Provide the (x, y) coordinate of the cell's center where the given text is located.  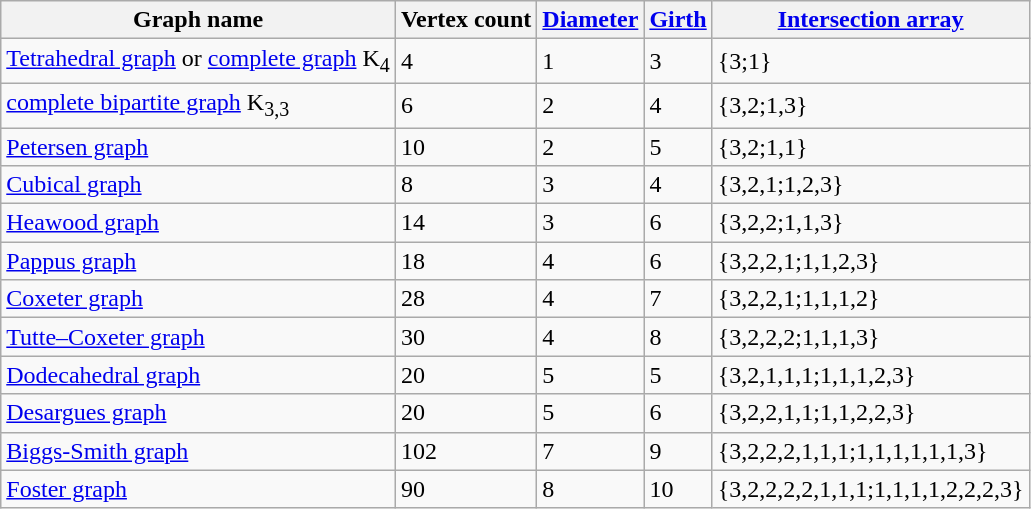
102 (466, 451)
9 (678, 451)
14 (466, 223)
Petersen graph (198, 147)
Tetrahedral graph or complete graph K4 (198, 61)
Heawood graph (198, 223)
Cubical graph (198, 185)
Diameter (590, 20)
90 (466, 489)
{3,2;1,3} (870, 105)
18 (466, 261)
28 (466, 299)
{3,2,2,2;1,1,1,3} (870, 337)
1 (590, 61)
Tutte–Coxeter graph (198, 337)
{3,2,2,2,1,1,1;1,1,1,1,1,1,3} (870, 451)
{3;1} (870, 61)
{3,2,2,1;1,1,1,2} (870, 299)
Foster graph (198, 489)
Desargues graph (198, 413)
Biggs-Smith graph (198, 451)
{3,2,1;1,2,3} (870, 185)
{3,2,2;1,1,3} (870, 223)
Coxeter graph (198, 299)
Vertex count (466, 20)
{3,2,1,1,1;1,1,1,2,3} (870, 375)
Dodecahedral graph (198, 375)
Intersection array (870, 20)
{3,2;1,1} (870, 147)
{3,2,2,1,1;1,1,2,2,3} (870, 413)
Graph name (198, 20)
complete bipartite graph K3,3 (198, 105)
{3,2,2,1;1,1,2,3} (870, 261)
Pappus graph (198, 261)
Girth (678, 20)
30 (466, 337)
{3,2,2,2,2,1,1,1;1,1,1,1,2,2,2,3} (870, 489)
